Find where the given text appears and provide that cell's center as (x, y) coordinate. 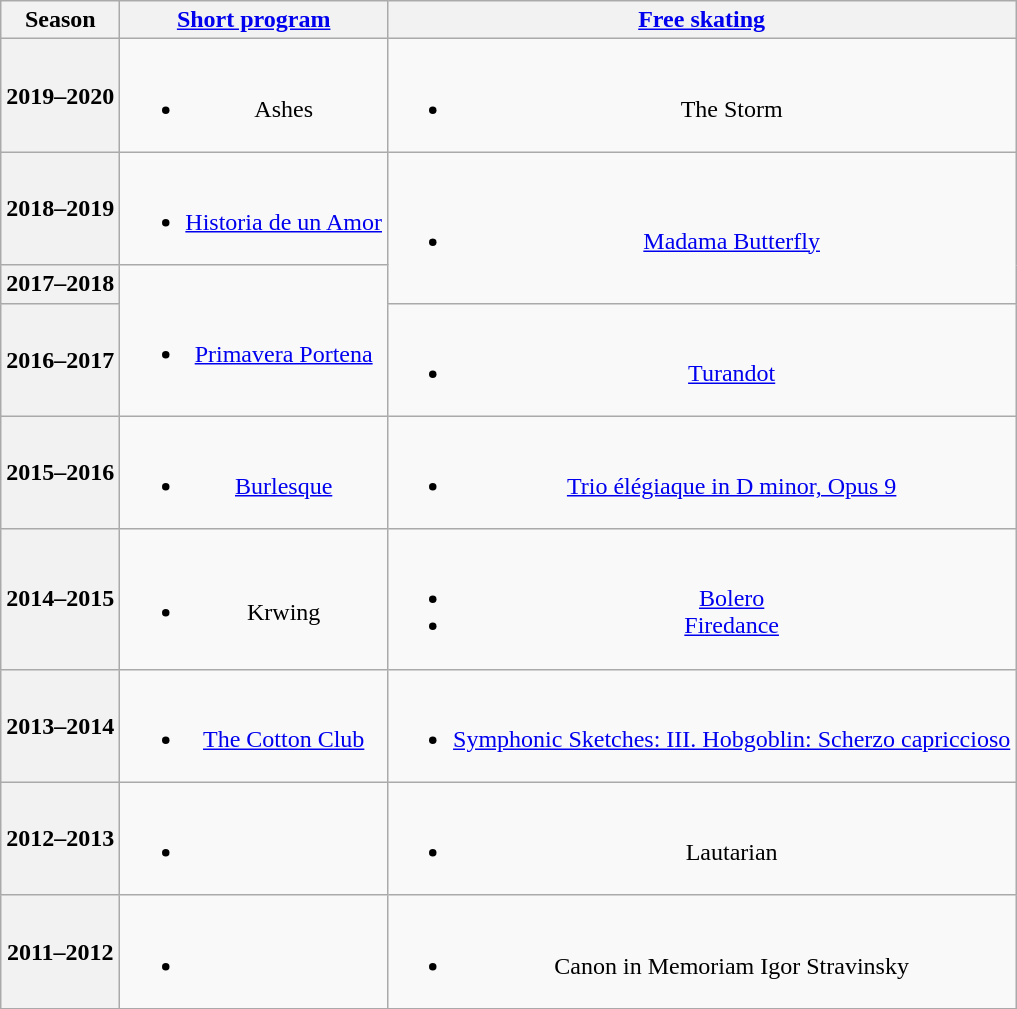
2013–2014 (60, 726)
2018–2019 (60, 208)
Symphonic Sketches: III. Hobgoblin: Scherzo capriccioso (702, 726)
Season (60, 20)
The Cotton Club (254, 726)
2011–2012 (60, 952)
2014–2015 (60, 599)
2017–2018 (60, 284)
Short program (254, 20)
2016–2017 (60, 360)
Krwing (254, 599)
Turandot (702, 360)
2019–2020 (60, 96)
Madama Butterfly (702, 228)
Burlesque (254, 472)
Lautarian (702, 838)
Historia de un Amor (254, 208)
The Storm (702, 96)
2012–2013 (60, 838)
2015–2016 (60, 472)
Free skating (702, 20)
Bolero Firedance (702, 599)
Primavera Portena (254, 340)
Ashes (254, 96)
Trio élégiaque in D minor, Opus 9 (702, 472)
Canon in Memoriam Igor Stravinsky (702, 952)
